Return [x, y] of the center of cell containing provided text 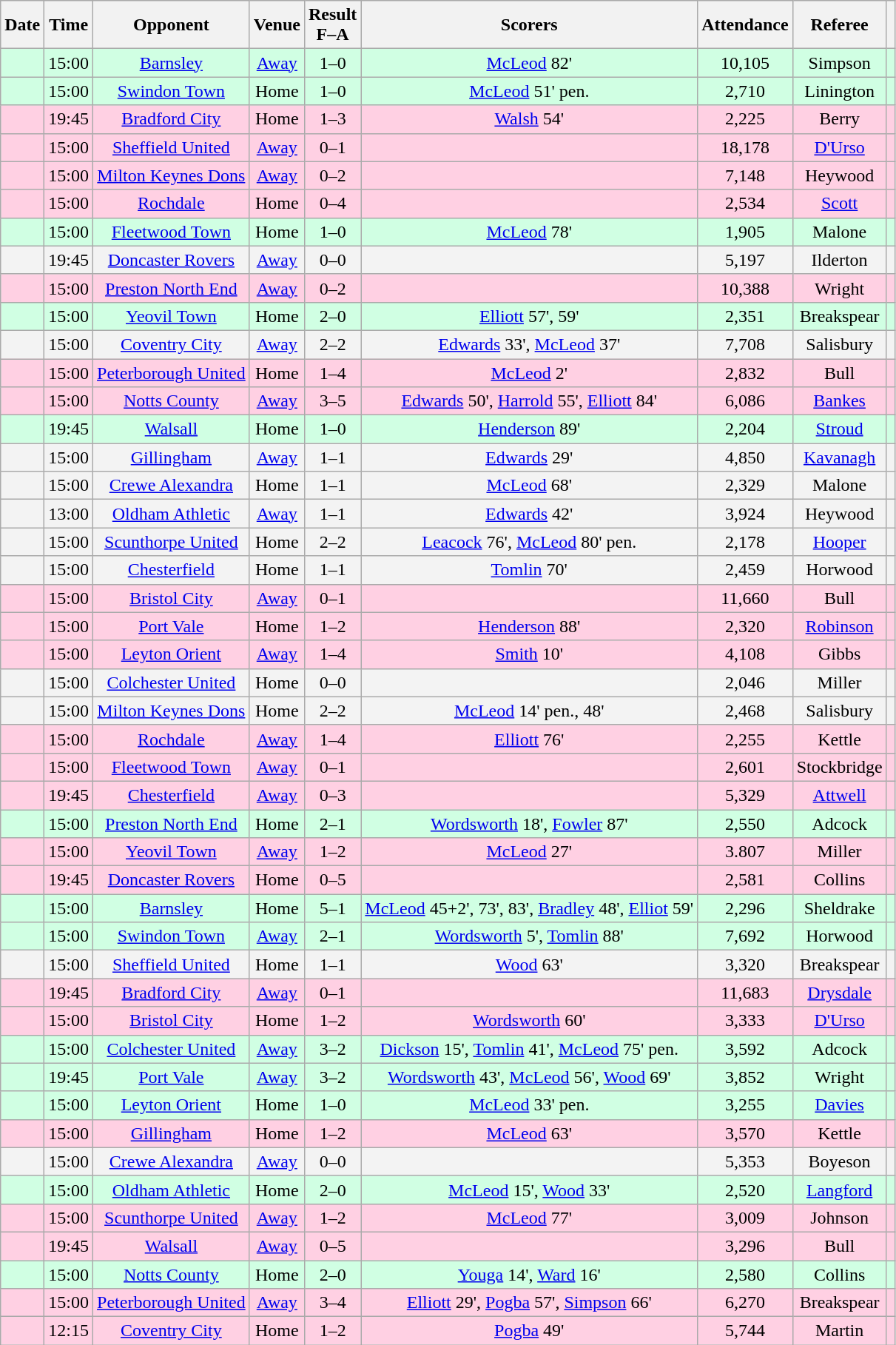
Ilderton [839, 260]
1,905 [745, 232]
2,550 [745, 824]
3,570 [745, 1133]
2,710 [745, 91]
McLeod 77' [530, 1218]
Johnson [839, 1218]
2,296 [745, 908]
3,333 [745, 1021]
6,270 [745, 1303]
Smith 10' [530, 654]
11,660 [745, 598]
2,468 [745, 711]
2,459 [745, 570]
5,329 [745, 795]
Edwards 33', McLeod 37' [530, 344]
2,320 [745, 626]
Edwards 29' [530, 457]
Stockbridge [839, 767]
Wordsworth 5', Tomlin 88' [530, 936]
5,353 [745, 1161]
10,105 [745, 63]
2,581 [745, 880]
McLeod 15', Wood 33' [530, 1190]
3,255 [745, 1105]
Henderson 88' [530, 626]
Sheldrake [839, 908]
Elliott 76' [530, 739]
4,850 [745, 457]
5,744 [745, 1331]
Edwards 50', Harrold 55', Elliott 84' [530, 401]
2,178 [745, 542]
Drysdale [839, 993]
Leacock 76', McLeod 80' pen. [530, 542]
McLeod 14' pen., 48' [530, 711]
6,086 [745, 401]
Elliott 57', 59' [530, 316]
5,197 [745, 260]
McLeod 27' [530, 852]
Bankes [839, 401]
7,708 [745, 344]
Gibbs [839, 654]
12:15 [69, 1331]
Scorers [530, 25]
3,592 [745, 1049]
2,534 [745, 204]
Berry [839, 119]
Time [69, 25]
Davies [839, 1105]
Edwards 42' [530, 514]
Wordsworth 43', McLeod 56', Wood 69' [530, 1077]
2,046 [745, 682]
McLeod 33' pen. [530, 1105]
Simpson [839, 63]
4,108 [745, 654]
2,225 [745, 119]
Date [22, 25]
Tomlin 70' [530, 570]
3,852 [745, 1077]
Walsh 54' [530, 119]
Venue [277, 25]
Elliott 29', Pogba 57', Simpson 66' [530, 1303]
Hooper [839, 542]
McLeod 82' [530, 63]
2,832 [745, 372]
3,924 [745, 514]
2,520 [745, 1190]
Pogba 49' [530, 1331]
McLeod 68' [530, 486]
Stroud [839, 429]
2,580 [745, 1274]
McLeod 2' [530, 372]
2,601 [745, 767]
18,178 [745, 147]
5–1 [332, 908]
McLeod 45+2', 73', 83', Bradley 48', Elliot 59' [530, 908]
1–3 [332, 119]
Opponent [172, 25]
2,204 [745, 429]
0–3 [332, 795]
Robinson [839, 626]
Linington [839, 91]
Attwell [839, 795]
McLeod 63' [530, 1133]
3–5 [332, 401]
Referee [839, 25]
Boyeson [839, 1161]
Wordsworth 60' [530, 1021]
Scott [839, 204]
ResultF–A [332, 25]
3–4 [332, 1303]
2,255 [745, 739]
McLeod 51' pen. [530, 91]
Martin [839, 1331]
7,148 [745, 175]
Wood 63' [530, 965]
Wordsworth 18', Fowler 87' [530, 824]
Henderson 89' [530, 429]
Langford [839, 1190]
0–4 [332, 204]
3.807 [745, 852]
2,351 [745, 316]
7,692 [745, 936]
3,296 [745, 1246]
Kavanagh [839, 457]
Youga 14', Ward 16' [530, 1274]
Attendance [745, 25]
Dickson 15', Tomlin 41', McLeod 75' pen. [530, 1049]
3,009 [745, 1218]
2,329 [745, 486]
3,320 [745, 965]
11,683 [745, 993]
McLeod 78' [530, 232]
10,388 [745, 288]
13:00 [69, 514]
